For the text-containing cell, return its midpoint in (X, Y) coordinate format. 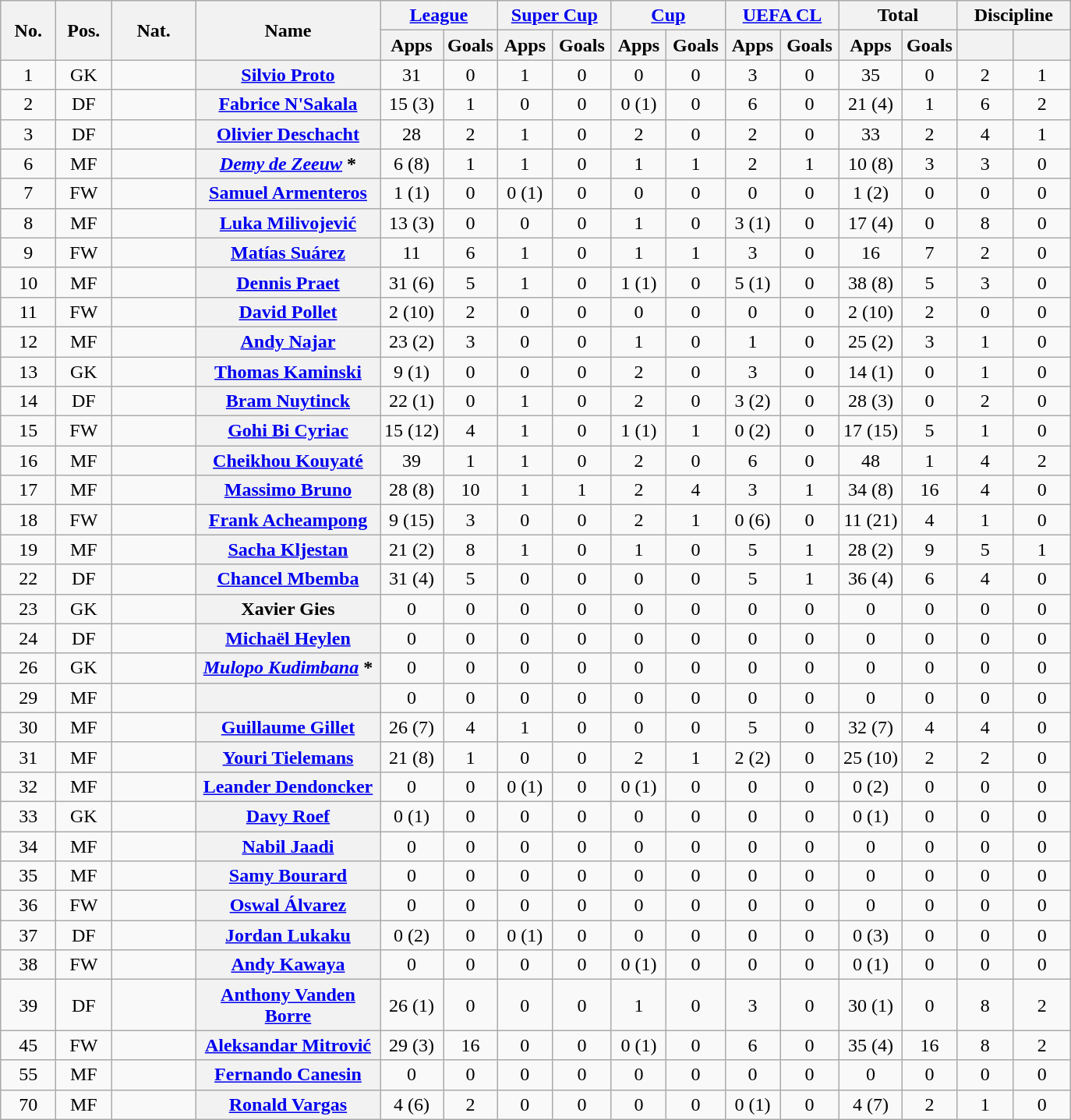
Oswal Álvarez (288, 906)
26 (1) (412, 1005)
3 (2) (752, 401)
15 (3) (412, 104)
70 (28, 1104)
Andy Najar (288, 341)
0 (3) (870, 935)
Samuel Armenteros (288, 193)
10 (8) (870, 164)
Nat. (154, 30)
29 (3) (412, 1045)
2 (2) (752, 757)
31 (4) (412, 579)
Jordan Lukaku (288, 935)
Michaël Heylen (288, 638)
Guillaume Gillet (288, 727)
9 (1) (412, 372)
36 (4) (870, 579)
Andy Kawaya (288, 965)
4 (7) (870, 1104)
21 (2) (412, 549)
League (440, 16)
38 (8) (870, 282)
23 (28, 609)
Silvio Proto (288, 75)
28 (8) (412, 490)
No. (28, 30)
Cup (668, 16)
4 (6) (412, 1104)
Frank Acheampong (288, 520)
13 (28, 372)
15 (12) (412, 431)
Matías Suárez (288, 253)
Super Cup (554, 16)
26 (7) (412, 727)
32 (7) (870, 727)
Bram Nuytinck (288, 401)
48 (870, 461)
5 (1) (752, 282)
Youri Tielemans (288, 757)
34 (28, 846)
Discipline (1013, 16)
21 (4) (870, 104)
19 (28, 549)
37 (28, 935)
23 (2) (412, 341)
Aleksandar Mitrović (288, 1045)
13 (3) (412, 223)
Xavier Gies (288, 609)
Pos. (84, 30)
1 (2) (870, 193)
Luka Milivojević (288, 223)
Nabil Jaadi (288, 846)
Ronald Vargas (288, 1104)
22 (1) (412, 401)
45 (28, 1045)
0 (6) (752, 520)
Samy Bourard (288, 876)
17 (28, 490)
17 (15) (870, 431)
24 (28, 638)
30 (1) (870, 1005)
15 (28, 431)
28 (412, 134)
14 (28, 401)
32 (28, 786)
Name (288, 30)
17 (4) (870, 223)
12 (28, 341)
3 (1) (752, 223)
21 (8) (412, 757)
25 (2) (870, 341)
Anthony Vanden Borre (288, 1005)
38 (28, 965)
Mulopo Kudimbana * (288, 668)
30 (28, 727)
55 (28, 1075)
14 (1) (870, 372)
Gohi Bi Cyriac (288, 431)
25 (10) (870, 757)
26 (28, 668)
31 (6) (412, 282)
Davy Roef (288, 816)
Cheikhou Kouyaté (288, 461)
David Pollet (288, 312)
Dennis Praet (288, 282)
Leander Dendoncker (288, 786)
11 (21) (870, 520)
28 (2) (870, 549)
9 (15) (412, 520)
Total (898, 16)
Chancel Mbemba (288, 579)
UEFA CL (782, 16)
36 (28, 906)
35 (4) (870, 1045)
18 (28, 520)
Sacha Kljestan (288, 549)
Demy de Zeeuw * (288, 164)
29 (28, 698)
28 (3) (870, 401)
Fernando Canesin (288, 1075)
Olivier Deschacht (288, 134)
22 (28, 579)
Thomas Kaminski (288, 372)
Fabrice N'Sakala (288, 104)
Massimo Bruno (288, 490)
34 (8) (870, 490)
6 (8) (412, 164)
